Extract the (x, y) coordinate from the center of the cell holding the provided text.  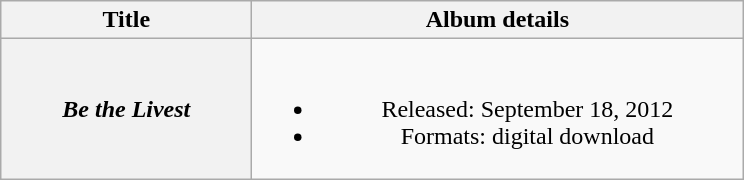
Be the Livest (126, 109)
Title (126, 20)
Released: September 18, 2012Formats: digital download (498, 109)
Album details (498, 20)
